Scan for the cell matching the given text and deliver its [X, Y] coordinate at center. 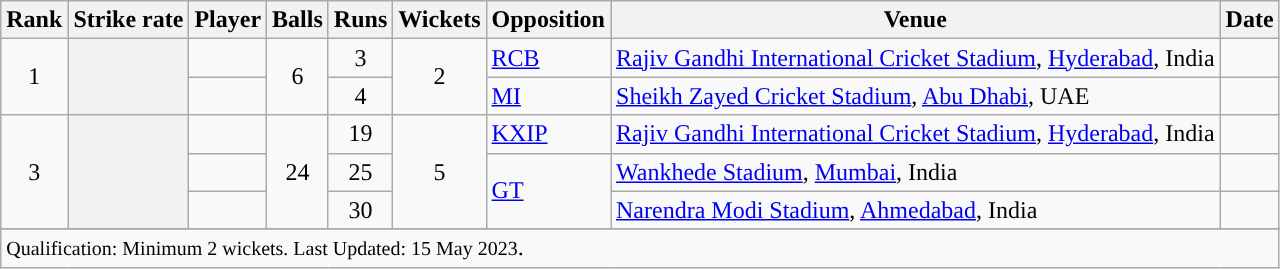
6 [298, 77]
Runs [360, 20]
24 [298, 172]
RCB [548, 58]
Rank [34, 20]
KXIP [548, 134]
Balls [298, 20]
Strike rate [128, 20]
Player [228, 20]
Venue [915, 20]
2 [440, 77]
Wankhede Stadium, Mumbai, India [915, 172]
19 [360, 134]
5 [440, 172]
4 [360, 96]
Opposition [548, 20]
MI [548, 96]
Date [1250, 20]
30 [360, 210]
GT [548, 191]
25 [360, 172]
Narendra Modi Stadium, Ahmedabad, India [915, 210]
1 [34, 77]
Qualification: Minimum 2 wickets. Last Updated: 15 May 2023. [640, 248]
Sheikh Zayed Cricket Stadium, Abu Dhabi, UAE [915, 96]
Wickets [440, 20]
